Return [x, y] of the center of cell containing provided text 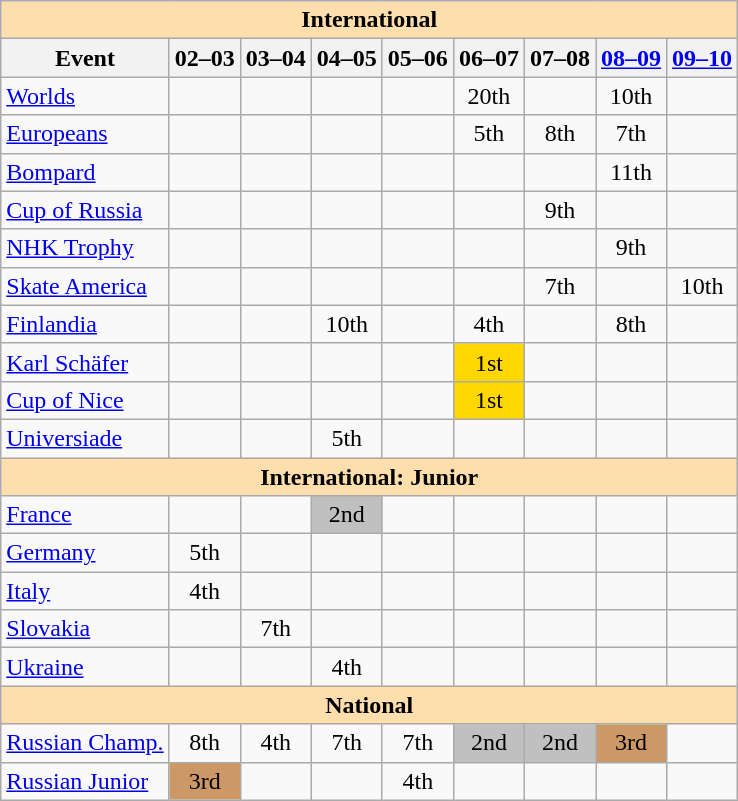
Universiade [85, 438]
Italy [85, 591]
National [370, 705]
04–05 [346, 58]
20th [488, 96]
07–08 [560, 58]
Karl Schäfer [85, 362]
05–06 [418, 58]
Finlandia [85, 324]
Russian Champ. [85, 743]
Russian Junior [85, 781]
International: Junior [370, 477]
Cup of Nice [85, 400]
09–10 [702, 58]
Bompard [85, 172]
02–03 [204, 58]
France [85, 515]
06–07 [488, 58]
08–09 [632, 58]
11th [632, 172]
Cup of Russia [85, 210]
Worlds [85, 96]
Slovakia [85, 629]
International [370, 20]
Ukraine [85, 667]
Europeans [85, 134]
03–04 [276, 58]
Skate America [85, 286]
Germany [85, 553]
NHK Trophy [85, 248]
Event [85, 58]
